Extract the (X, Y) coordinate from the center of the cell holding the provided text.  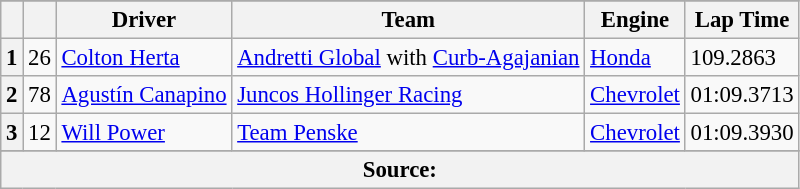
Lap Time (742, 20)
Engine (635, 20)
Colton Herta (144, 58)
Driver (144, 20)
01:09.3713 (742, 95)
Source: (400, 170)
3 (12, 133)
Team Penske (408, 133)
1 (12, 58)
Agustín Canapino (144, 95)
Honda (635, 58)
Will Power (144, 133)
Juncos Hollinger Racing (408, 95)
01:09.3930 (742, 133)
2 (12, 95)
78 (40, 95)
26 (40, 58)
Team (408, 20)
12 (40, 133)
109.2863 (742, 58)
Andretti Global with Curb-Agajanian (408, 58)
